Identify which cell holds the provided text, then report its [X, Y] central coordinate. 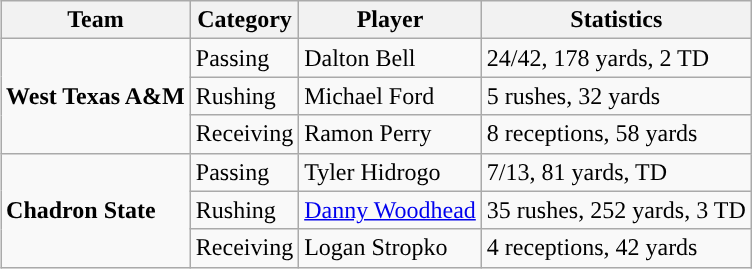
Player [390, 20]
Michael Ford [390, 96]
Ramon Perry [390, 134]
35 rushes, 252 yards, 3 TD [616, 210]
5 rushes, 32 yards [616, 96]
4 receptions, 42 yards [616, 248]
Statistics [616, 20]
Logan Stropko [390, 248]
Dalton Bell [390, 58]
Tyler Hidrogo [390, 172]
West Texas A&M [96, 96]
Team [96, 20]
7/13, 81 yards, TD [616, 172]
Chadron State [96, 210]
Danny Woodhead [390, 210]
24/42, 178 yards, 2 TD [616, 58]
8 receptions, 58 yards [616, 134]
Category [244, 20]
